Extract the [X, Y] coordinate from the center of the cell holding the provided text.  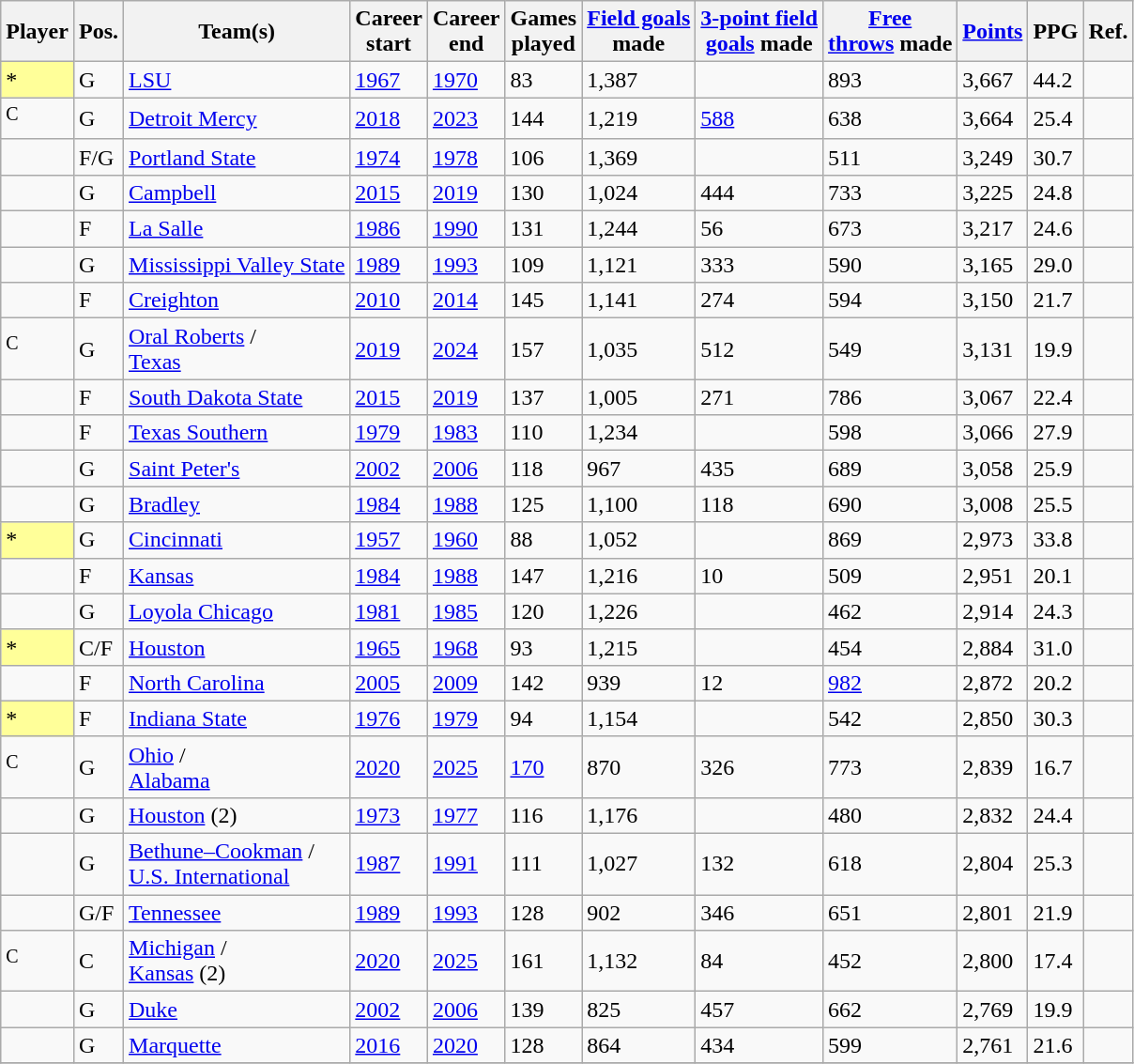
Duke [237, 1010]
2,832 [993, 815]
56 [759, 229]
434 [759, 1045]
2009 [466, 683]
Gamesplayed [544, 32]
Texas Southern [237, 433]
2,914 [993, 611]
120 [544, 611]
1,100 [638, 504]
21.7 [1055, 301]
651 [890, 913]
902 [638, 913]
25.3 [1055, 864]
PPG [1055, 32]
274 [759, 301]
106 [544, 157]
1991 [466, 864]
Field goalsmade [638, 32]
3,008 [993, 504]
2,801 [993, 913]
1965 [389, 647]
Creighton [237, 301]
673 [890, 229]
825 [638, 1010]
2,850 [993, 718]
689 [890, 469]
549 [890, 349]
1,216 [638, 576]
3,667 [993, 80]
1,121 [638, 265]
130 [544, 193]
444 [759, 193]
3,225 [993, 193]
Pos. [98, 32]
326 [759, 766]
139 [544, 1010]
Michigan /Kansas (2) [237, 962]
1,024 [638, 193]
33.8 [1055, 540]
1977 [466, 815]
457 [759, 1010]
512 [759, 349]
22.4 [1055, 397]
29.0 [1055, 265]
598 [890, 433]
2,973 [993, 540]
509 [890, 576]
157 [544, 349]
16.7 [1055, 766]
110 [544, 433]
2,800 [993, 962]
24.6 [1055, 229]
590 [890, 265]
1,219 [638, 118]
C/F [98, 647]
137 [544, 397]
145 [544, 301]
3,217 [993, 229]
452 [890, 962]
662 [890, 1010]
346 [759, 913]
1,215 [638, 647]
LSU [237, 80]
599 [890, 1045]
17.4 [1055, 962]
North Carolina [237, 683]
116 [544, 815]
939 [638, 683]
1990 [466, 229]
109 [544, 265]
1981 [389, 611]
2,951 [993, 576]
La Salle [237, 229]
Ref. [1108, 32]
83 [544, 80]
454 [890, 647]
170 [544, 766]
870 [638, 766]
125 [544, 504]
Kansas [237, 576]
2010 [389, 301]
24.3 [1055, 611]
44.2 [1055, 80]
733 [890, 193]
1960 [466, 540]
1,369 [638, 157]
Loyola Chicago [237, 611]
Points [993, 32]
3,066 [993, 433]
638 [890, 118]
2016 [389, 1045]
Portland State [237, 157]
435 [759, 469]
12 [759, 683]
Mississippi Valley State [237, 265]
Free throws made [890, 32]
2005 [389, 683]
786 [890, 397]
27.9 [1055, 433]
Tennessee [237, 913]
G/F [98, 913]
893 [890, 80]
88 [544, 540]
2,761 [993, 1045]
21.6 [1055, 1045]
594 [890, 301]
1,027 [638, 864]
2014 [466, 301]
1,244 [638, 229]
982 [890, 683]
1968 [466, 647]
3,249 [993, 157]
20.2 [1055, 683]
111 [544, 864]
1986 [389, 229]
131 [544, 229]
1973 [389, 815]
3,058 [993, 469]
94 [544, 718]
2023 [466, 118]
30.7 [1055, 157]
25.4 [1055, 118]
161 [544, 962]
144 [544, 118]
2,872 [993, 683]
869 [890, 540]
542 [890, 718]
Player [38, 32]
Team(s) [237, 32]
21.9 [1055, 913]
3-point field goals made [759, 32]
1,234 [638, 433]
25.5 [1055, 504]
31.0 [1055, 647]
Marquette [237, 1045]
132 [759, 864]
25.9 [1055, 469]
Cincinnati [237, 540]
773 [890, 766]
2,839 [993, 766]
1,052 [638, 540]
20.1 [1055, 576]
3,664 [993, 118]
1985 [466, 611]
Ohio /Alabama [237, 766]
84 [759, 962]
1,035 [638, 349]
1,005 [638, 397]
480 [890, 815]
1,226 [638, 611]
Houston (2) [237, 815]
967 [638, 469]
Careerend [466, 32]
1974 [389, 157]
1967 [389, 80]
93 [544, 647]
333 [759, 265]
618 [890, 864]
2024 [466, 349]
3,165 [993, 265]
588 [759, 118]
Campbell [237, 193]
Indiana State [237, 718]
1983 [466, 433]
3,131 [993, 349]
2018 [389, 118]
Oral Roberts /Texas [237, 349]
3,150 [993, 301]
1,387 [638, 80]
Saint Peter's [237, 469]
Careerstart [389, 32]
1978 [466, 157]
2,804 [993, 864]
1,141 [638, 301]
Bethune–Cookman / U.S. International [237, 864]
2,884 [993, 647]
3,067 [993, 397]
F/G [98, 157]
24.8 [1055, 193]
1,132 [638, 962]
Detroit Mercy [237, 118]
462 [890, 611]
2,769 [993, 1010]
147 [544, 576]
Bradley [237, 504]
142 [544, 683]
1,154 [638, 718]
864 [638, 1045]
690 [890, 504]
1987 [389, 864]
South Dakota State [237, 397]
511 [890, 157]
30.3 [1055, 718]
1,176 [638, 815]
24.4 [1055, 815]
1976 [389, 718]
10 [759, 576]
Houston [237, 647]
1957 [389, 540]
1970 [466, 80]
271 [759, 397]
